Extract the [x, y] coordinate from the center of the cell holding the provided text.  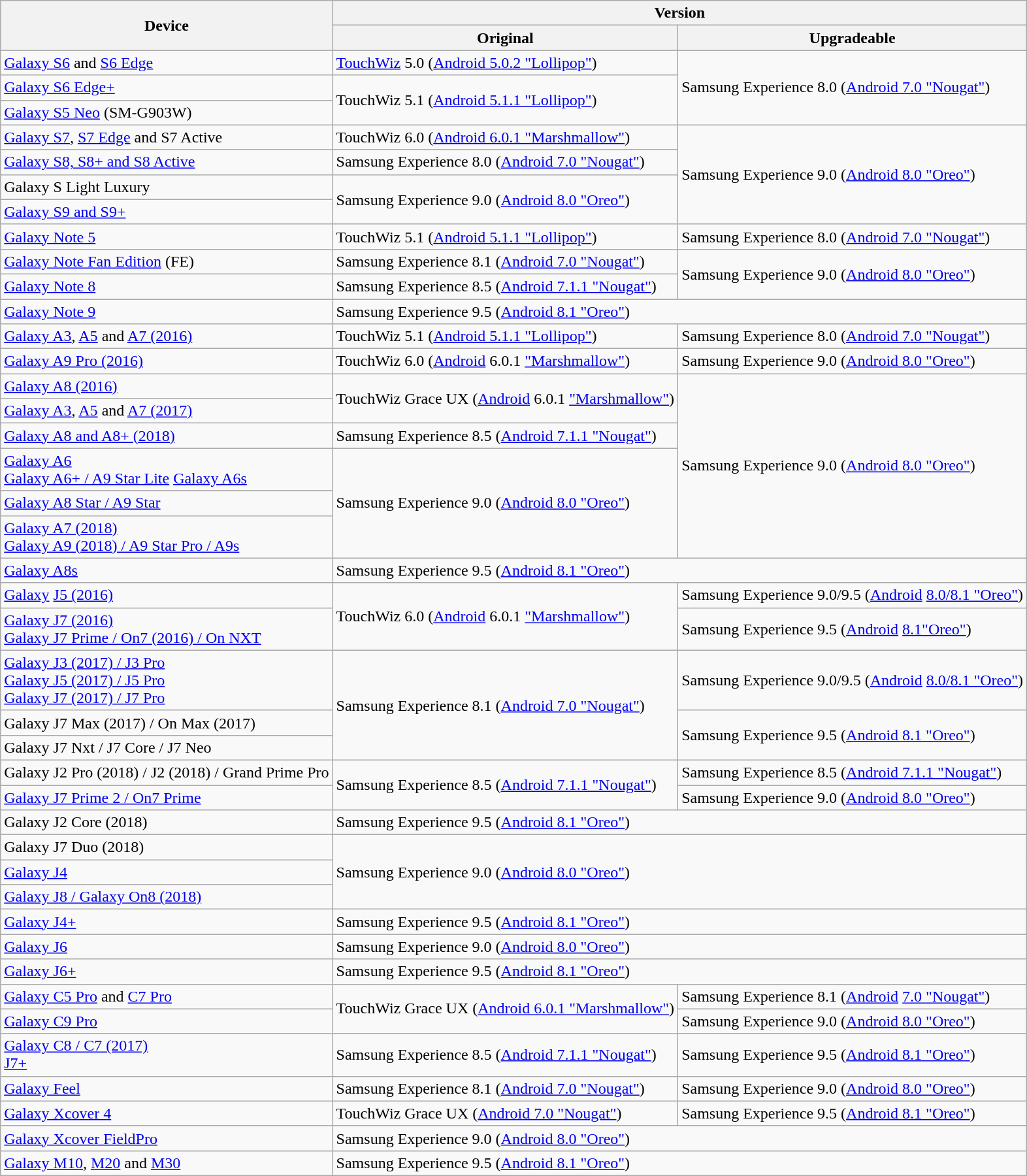
Galaxy J4+ [167, 922]
Galaxy Feel [167, 1088]
Galaxy Note 9 [167, 312]
Galaxy Xcover 4 [167, 1113]
Galaxy S6 Edge+ [167, 88]
Galaxy Note 8 [167, 286]
Upgradeable [853, 38]
Galaxy J6 [167, 947]
Galaxy J7 (2016) Galaxy J7 Prime / On7 (2016) / On NXT [167, 629]
Galaxy J4 [167, 872]
Galaxy S8, S8+ and S8 Active [167, 162]
Galaxy S5 Neo (SM-G903W) [167, 112]
Galaxy A9 Pro (2016) [167, 361]
Samsung Experience 9.5 (Android 8.1"Oreo") [853, 629]
Galaxy Xcover FieldPro [167, 1138]
Galaxy S Light Luxury [167, 187]
TouchWiz 5.0 (Android 5.0.2 "Lollipop") [506, 63]
Original [506, 38]
Galaxy J2 Pro (2018) / J2 (2018) / Grand Prime Pro [167, 772]
Device [167, 25]
Galaxy A8s [167, 570]
Galaxy A3, A5 and A7 (2016) [167, 336]
Galaxy S6 and S6 Edge [167, 63]
Galaxy S7, S7 Edge and S7 Active [167, 137]
Galaxy J3 (2017) / J3 Pro Galaxy J5 (2017) / J5 Pro Galaxy J7 (2017) / J7 Pro [167, 680]
Galaxy S9 and S9+ [167, 212]
Galaxy J7 Max (2017) / On Max (2017) [167, 723]
Galaxy J7 Duo (2018) [167, 847]
Galaxy J7 Nxt / J7 Core / J7 Neo [167, 747]
Galaxy J8 / Galaxy On8 (2018) [167, 897]
Galaxy C5 Pro and C7 Pro [167, 996]
Galaxy A8 Star / A9 Star [167, 503]
Galaxy J6+ [167, 972]
TouchWiz Grace UX (Android 7.0 "Nougat") [506, 1113]
Galaxy C8 / C7 (2017) J7+ [167, 1054]
Galaxy J7 Prime 2 / On7 Prime [167, 798]
Galaxy J2 Core (2018) [167, 823]
Galaxy Note Fan Edition (FE) [167, 261]
Galaxy A7 (2018)Galaxy A9 (2018) / A9 Star Pro / A9s [167, 537]
Galaxy C9 Pro [167, 1021]
Galaxy J5 (2016) [167, 595]
Galaxy M10, M20 and M30 [167, 1163]
Galaxy A6Galaxy A6+ / A9 Star Lite Galaxy A6s [167, 469]
Galaxy A8 (2016) [167, 386]
Version [679, 13]
Galaxy A3, A5 and A7 (2017) [167, 411]
Galaxy Note 5 [167, 237]
Galaxy A8 and A8+ (2018) [167, 436]
